Capture the cell that displays the provided text and extract its [x, y] central coordinate. 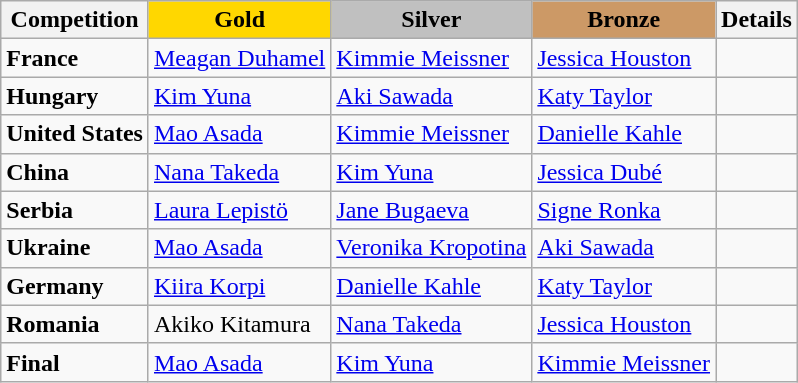
Meagan Duhamel [239, 58]
Gold [239, 20]
Silver [432, 20]
Ukraine [75, 248]
Jane Bugaeva [432, 210]
Laura Lepistö [239, 210]
Signe Ronka [624, 210]
Romania [75, 324]
Veronika Kropotina [432, 248]
Final [75, 362]
Hungary [75, 96]
United States [75, 134]
Germany [75, 286]
China [75, 172]
Akiko Kitamura [239, 324]
France [75, 58]
Serbia [75, 210]
Jessica Dubé [624, 172]
Competition [75, 20]
Details [757, 20]
Kiira Korpi [239, 286]
Bronze [624, 20]
